For the text-containing cell, return its midpoint in (X, Y) coordinate format. 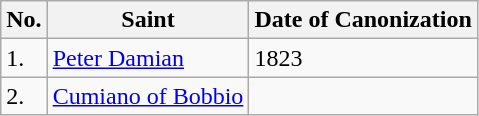
Cumiano of Bobbio (148, 96)
Peter Damian (148, 58)
1823 (363, 58)
1. (24, 58)
Saint (148, 20)
No. (24, 20)
2. (24, 96)
Date of Canonization (363, 20)
